Find where the given text appears and provide that cell's center as (x, y) coordinate. 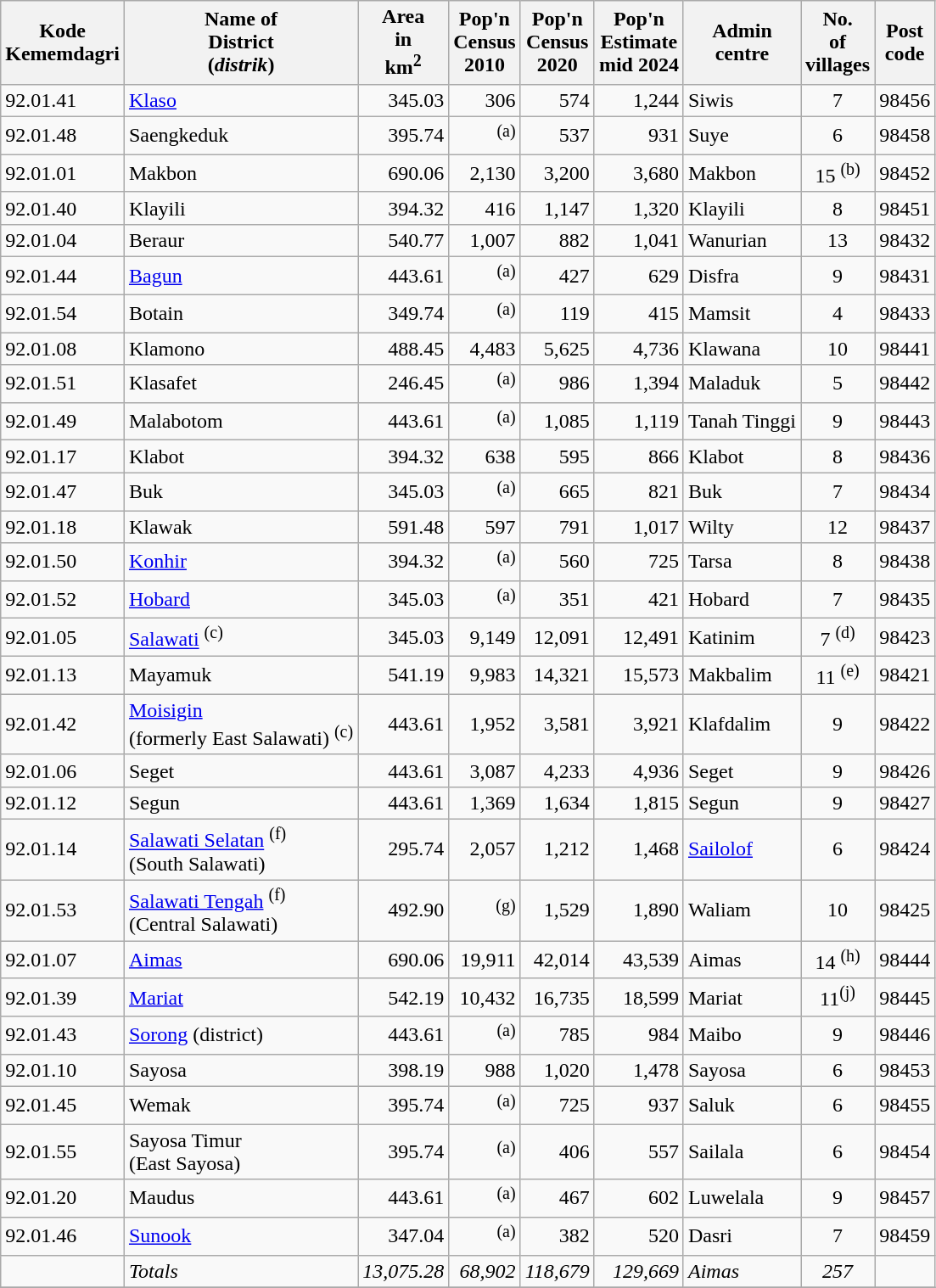
98459 (905, 1235)
92.01.04 (63, 241)
1,468 (638, 849)
3,581 (557, 725)
629 (638, 277)
Siwis (742, 100)
9,983 (485, 675)
118,679 (557, 1271)
98432 (905, 241)
Maladuk (742, 384)
98456 (905, 100)
11(j) (838, 998)
4,483 (485, 349)
98421 (905, 675)
988 (485, 1070)
Dasri (742, 1235)
92.01.50 (63, 562)
1,017 (638, 527)
92.01.47 (63, 492)
882 (557, 241)
1,119 (638, 421)
92.01.49 (63, 421)
No.ofvillages (838, 42)
92.01.48 (63, 136)
92.01.20 (63, 1198)
92.01.17 (63, 456)
520 (638, 1235)
3,680 (638, 173)
Suye (742, 136)
986 (557, 384)
1,634 (557, 803)
Botain (241, 314)
14,321 (557, 675)
Sunook (241, 1235)
13,075.28 (404, 1271)
92.01.46 (63, 1235)
92.01.53 (63, 910)
Konhir (241, 562)
Waliam (742, 910)
3,921 (638, 725)
98425 (905, 910)
866 (638, 456)
98437 (905, 527)
492.90 (404, 910)
246.45 (404, 384)
488.45 (404, 349)
98457 (905, 1198)
Klaso (241, 100)
785 (557, 1035)
2,057 (485, 849)
98453 (905, 1070)
92.01.52 (63, 599)
Mamsit (742, 314)
5,625 (557, 349)
98443 (905, 421)
295.74 (404, 849)
591.48 (404, 527)
1,952 (485, 725)
540.77 (404, 241)
415 (638, 314)
92.01.42 (63, 725)
597 (485, 527)
92.01.54 (63, 314)
4,736 (638, 349)
1,007 (485, 241)
4 (838, 314)
98452 (905, 173)
15,573 (638, 675)
Sailala (742, 1152)
92.01.08 (63, 349)
Pop'nCensus2010 (485, 42)
92.01.39 (63, 998)
Katinim (742, 638)
Tarsa (742, 562)
665 (557, 492)
937 (638, 1105)
931 (638, 136)
4,936 (638, 770)
98427 (905, 803)
Postcode (905, 42)
9,149 (485, 638)
(g) (485, 910)
1,244 (638, 100)
13 (838, 241)
98458 (905, 136)
Wemak (241, 1105)
Disfra (742, 277)
1,529 (557, 910)
92.01.10 (63, 1070)
98431 (905, 277)
98435 (905, 599)
129,669 (638, 1271)
92.01.45 (63, 1105)
541.19 (404, 675)
98423 (905, 638)
467 (557, 1198)
92.01.44 (63, 277)
92.01.13 (63, 675)
98446 (905, 1035)
12,091 (557, 638)
92.01.55 (63, 1152)
92.01.43 (63, 1035)
98445 (905, 998)
427 (557, 277)
Pop'nCensus2020 (557, 42)
Sorong (district) (241, 1035)
16,735 (557, 998)
Sayosa Timur (East Sayosa) (241, 1152)
1,478 (638, 1070)
537 (557, 136)
7 (d) (838, 638)
14 (h) (838, 960)
557 (638, 1152)
Salawati Tengah (f)(Central Salawati) (241, 910)
421 (638, 599)
347.04 (404, 1235)
1,890 (638, 910)
984 (638, 1035)
92.01.51 (63, 384)
1,369 (485, 803)
98455 (905, 1105)
92.01.12 (63, 803)
Klasafet (241, 384)
602 (638, 1198)
Luwelala (742, 1198)
Moisigin (formerly East Salawati) (c) (241, 725)
43,539 (638, 960)
574 (557, 100)
791 (557, 527)
Saluk (742, 1105)
Salawati (c) (241, 638)
98454 (905, 1152)
98442 (905, 384)
560 (557, 562)
92.01.41 (63, 100)
15 (b) (838, 173)
257 (838, 1271)
98438 (905, 562)
Saengkeduk (241, 136)
98451 (905, 208)
416 (485, 208)
Bagun (241, 277)
92.01.14 (63, 849)
3,087 (485, 770)
42,014 (557, 960)
306 (485, 100)
3,200 (557, 173)
Maudus (241, 1198)
98434 (905, 492)
Name ofDistrict(distrik) (241, 42)
1,320 (638, 208)
1,147 (557, 208)
349.74 (404, 314)
68,902 (485, 1271)
98424 (905, 849)
98433 (905, 314)
Admincentre (742, 42)
98444 (905, 960)
5 (838, 384)
92.01.18 (63, 527)
Maibo (742, 1035)
12,491 (638, 638)
92.01.07 (63, 960)
1,815 (638, 803)
821 (638, 492)
92.01.01 (63, 173)
382 (557, 1235)
Totals (241, 1271)
Klafdalim (742, 725)
1,041 (638, 241)
92.01.05 (63, 638)
Wilty (742, 527)
92.01.06 (63, 770)
98426 (905, 770)
18,599 (638, 998)
98422 (905, 725)
Makbalim (742, 675)
Mayamuk (241, 675)
2,130 (485, 173)
Klawak (241, 527)
12 (838, 527)
1,085 (557, 421)
Klamono (241, 349)
11 (e) (838, 675)
Salawati Selatan (f)(South Salawati) (241, 849)
Malabotom (241, 421)
595 (557, 456)
Sailolof (742, 849)
4,233 (557, 770)
19,911 (485, 960)
Wanurian (742, 241)
1,020 (557, 1070)
119 (557, 314)
Beraur (241, 241)
1,394 (638, 384)
406 (557, 1152)
10,432 (485, 998)
638 (485, 456)
398.19 (404, 1070)
1,212 (557, 849)
Kode Kememdagri (63, 42)
98441 (905, 349)
Tanah Tinggi (742, 421)
351 (557, 599)
542.19 (404, 998)
Areainkm2 (404, 42)
Klawana (742, 349)
Pop'nEstimatemid 2024 (638, 42)
98436 (905, 456)
92.01.40 (63, 208)
